Capture the cell that displays the provided text and extract its (X, Y) central coordinate. 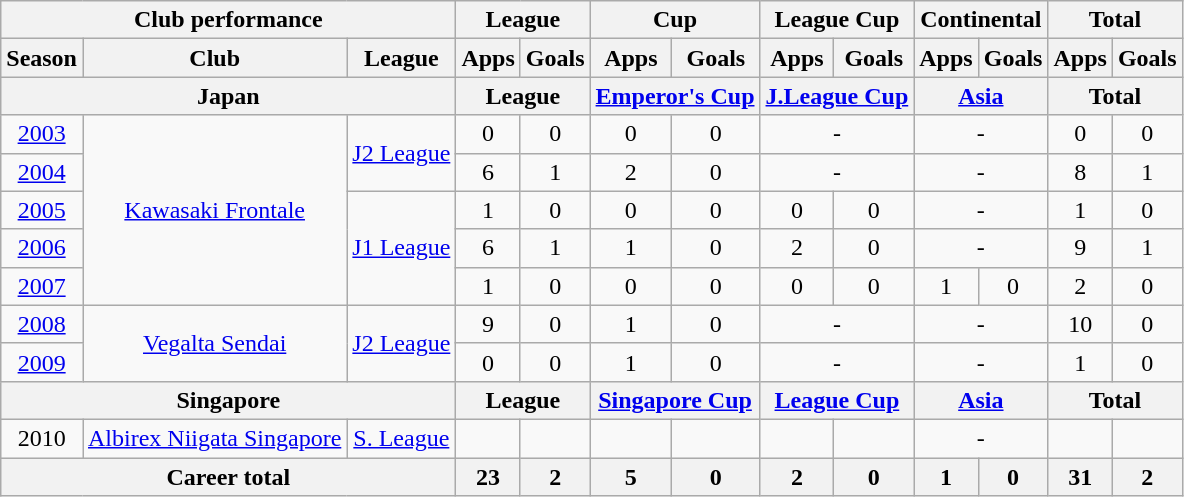
2009 (42, 362)
Club performance (228, 20)
Emperor's Cup (675, 96)
10 (1080, 324)
Vegalta Sendai (214, 343)
J.League Cup (837, 96)
Singapore Cup (675, 400)
2004 (42, 172)
2006 (42, 248)
Season (42, 58)
8 (1080, 172)
31 (1080, 477)
2010 (42, 438)
Albirex Niigata Singapore (214, 438)
23 (488, 477)
2008 (42, 324)
2003 (42, 134)
S. League (402, 438)
J1 League (402, 248)
2007 (42, 286)
Career total (228, 477)
5 (631, 477)
Japan (228, 96)
Continental (981, 20)
2005 (42, 210)
Singapore (228, 400)
Cup (675, 20)
Kawasaki Frontale (214, 210)
Club (214, 58)
